For the text-containing cell, return its midpoint in [X, Y] coordinate format. 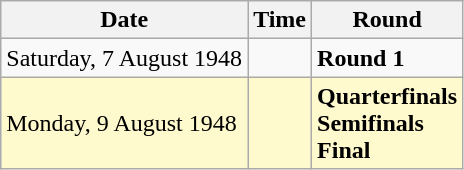
Round 1 [388, 58]
Monday, 9 August 1948 [124, 123]
Time [280, 20]
Saturday, 7 August 1948 [124, 58]
Date [124, 20]
Round [388, 20]
QuarterfinalsSemifinalsFinal [388, 123]
